Return (x, y) of the center of cell containing provided text 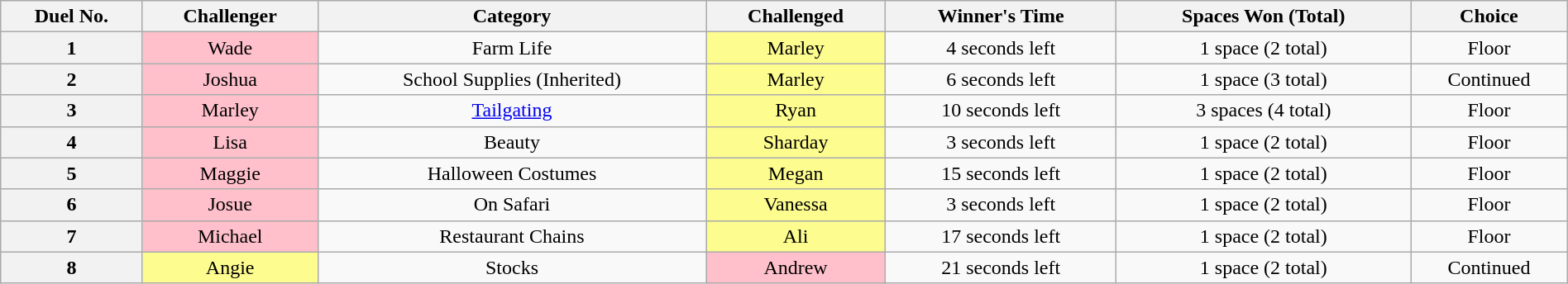
On Safari (511, 205)
Megan (796, 173)
Josue (230, 205)
2 (71, 79)
Michael (230, 236)
Stocks (511, 267)
Challenger (230, 17)
Challenged (796, 17)
Maggie (230, 173)
Winner's Time (1001, 17)
School Supplies (Inherited) (511, 79)
6 seconds left (1001, 79)
Tailgating (511, 111)
7 (71, 236)
15 seconds left (1001, 173)
Ryan (796, 111)
Beauty (511, 142)
Lisa (230, 142)
4 (71, 142)
Duel No. (71, 17)
Angie (230, 267)
8 (71, 267)
5 (71, 173)
Restaurant Chains (511, 236)
Spaces Won (Total) (1264, 17)
Wade (230, 48)
Category (511, 17)
21 seconds left (1001, 267)
Ali (796, 236)
3 (71, 111)
17 seconds left (1001, 236)
Vanessa (796, 205)
4 seconds left (1001, 48)
6 (71, 205)
1 space (3 total) (1264, 79)
1 (71, 48)
Andrew (796, 267)
3 spaces (4 total) (1264, 111)
Choice (1489, 17)
Halloween Costumes (511, 173)
Farm Life (511, 48)
Joshua (230, 79)
Sharday (796, 142)
10 seconds left (1001, 111)
